Detect which cell encompasses the target text, then output its [x, y] center coordinate. 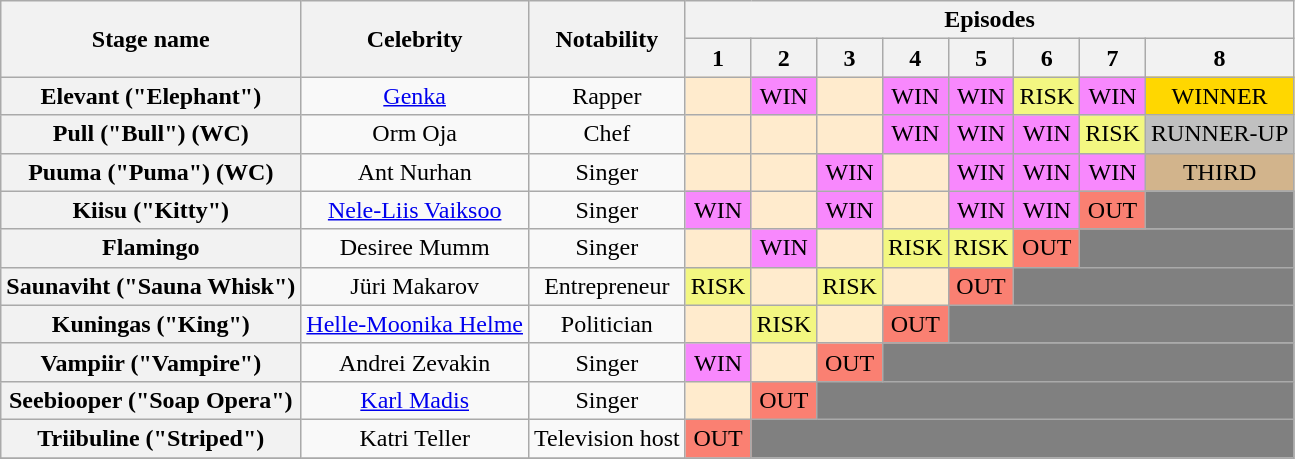
Jüri Makarov [415, 286]
Celebrity [415, 39]
Kuningas ("King") [151, 324]
Saunaviht ("Sauna Whisk") [151, 286]
Entrepreneur [606, 286]
Andrei Zevakin [415, 362]
Kiisu ("Kitty") [151, 210]
8 [1219, 58]
Vampiir ("Vampire") [151, 362]
Rapper [606, 96]
Episodes [990, 20]
Pull ("Bull") (WC) [151, 134]
Genka [415, 96]
Chef [606, 134]
THIRD [1219, 172]
Helle-Moonika Helme [415, 324]
6 [1047, 58]
Nele-Liis Vaiksoo [415, 210]
Karl Madis [415, 400]
1 [718, 58]
2 [784, 58]
Puuma ("Puma") (WC) [151, 172]
Flamingo [151, 248]
Notability [606, 39]
Katri Teller [415, 438]
Ant Nurhan [415, 172]
Television host [606, 438]
3 [850, 58]
RUNNER-UP [1219, 134]
Elevant ("Elephant") [151, 96]
Seebiooper ("Soap Opera") [151, 400]
Orm Oja [415, 134]
Desiree Mumm [415, 248]
4 [915, 58]
Triibuline ("Striped") [151, 438]
WINNER [1219, 96]
5 [981, 58]
Politician [606, 324]
Stage name [151, 39]
7 [1113, 58]
